Return [X, Y] of the center of cell containing provided text 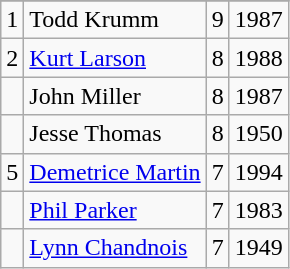
1988 [258, 58]
1983 [258, 210]
9 [218, 20]
Phil Parker [115, 210]
Demetrice Martin [115, 172]
1950 [258, 134]
1994 [258, 172]
Kurt Larson [115, 58]
John Miller [115, 96]
1 [12, 20]
2 [12, 58]
Todd Krumm [115, 20]
1949 [258, 248]
5 [12, 172]
Lynn Chandnois [115, 248]
Jesse Thomas [115, 134]
